Scan for the cell matching the given text and deliver its (x, y) coordinate at center. 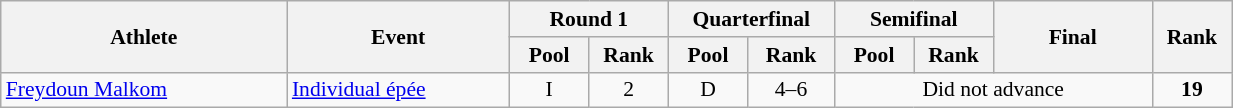
Quarterfinal (751, 19)
Did not advance (993, 90)
Round 1 (588, 19)
Semifinal (914, 19)
I (548, 90)
Event (398, 36)
19 (1192, 90)
Athlete (144, 36)
2 (628, 90)
Individual épée (398, 90)
Final (1072, 36)
D (708, 90)
Freydoun Malkom (144, 90)
4–6 (792, 90)
